Find where the given text appears and provide that cell's center as (X, Y) coordinate. 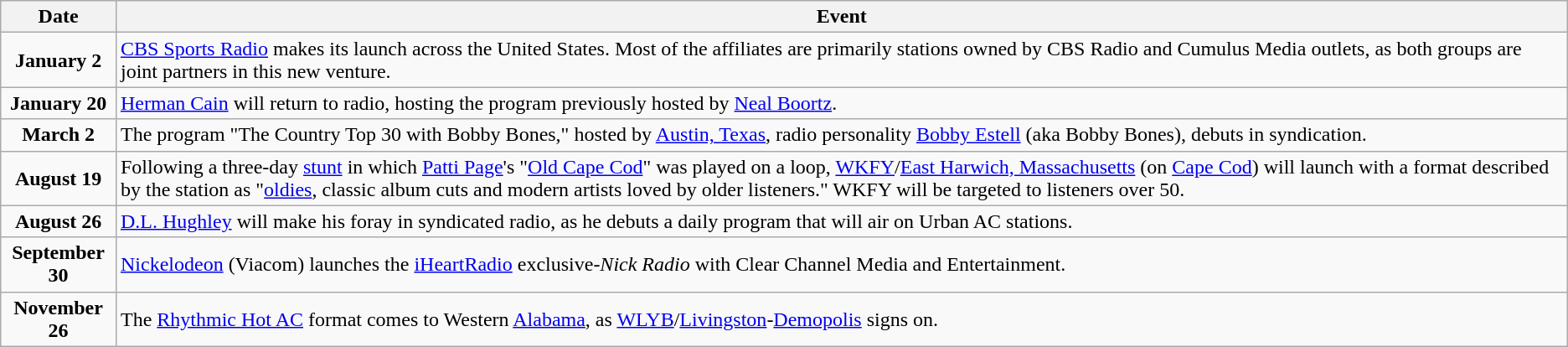
D.L. Hughley will make his foray in syndicated radio, as he debuts a daily program that will air on Urban AC stations. (841, 221)
September 30 (59, 265)
August 19 (59, 178)
August 26 (59, 221)
The Rhythmic Hot AC format comes to Western Alabama, as WLYB/Livingston-Demopolis signs on. (841, 319)
The program "The Country Top 30 with Bobby Bones," hosted by Austin, Texas, radio personality Bobby Estell (aka Bobby Bones), debuts in syndication. (841, 135)
Date (59, 17)
January 20 (59, 103)
Herman Cain will return to radio, hosting the program previously hosted by Neal Boortz. (841, 103)
Event (841, 17)
November 26 (59, 319)
January 2 (59, 60)
Nickelodeon (Viacom) launches the iHeartRadio exclusive-Nick Radio with Clear Channel Media and Entertainment. (841, 265)
March 2 (59, 135)
